Return the (x, y) coordinate for the center point of the cell that contains the specified text.  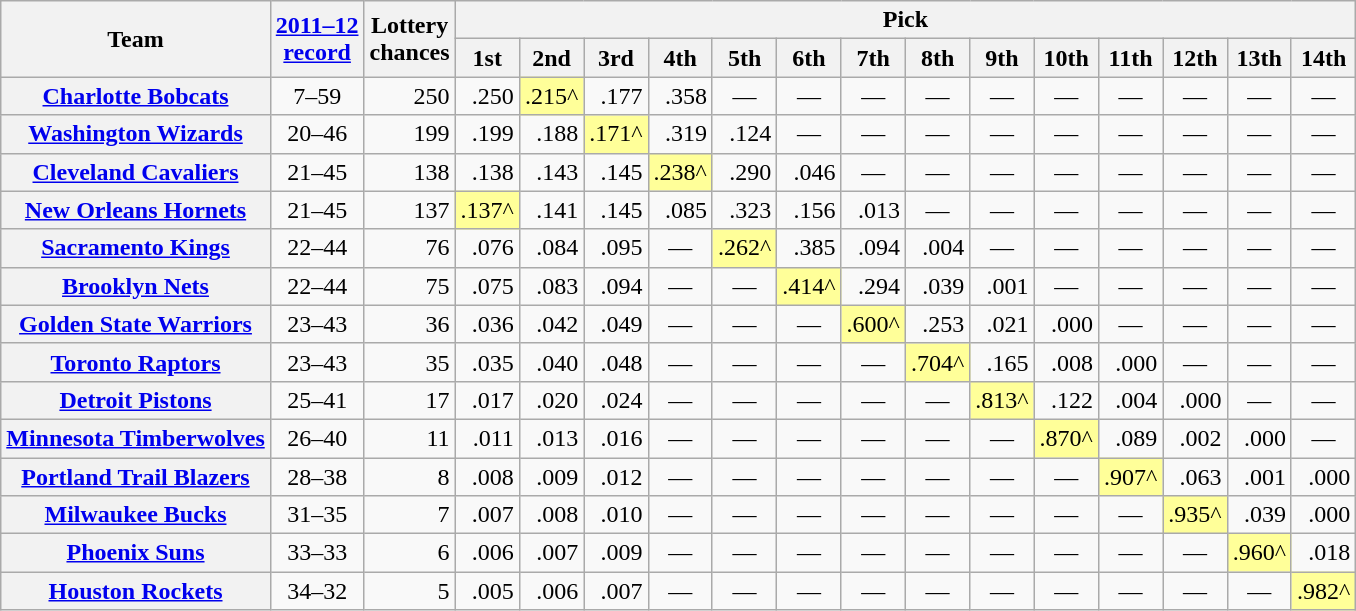
.323 (744, 210)
75 (410, 286)
.171^ (616, 134)
.143 (551, 172)
.982^ (1323, 591)
33–33 (317, 553)
Lotterychances (410, 39)
2011–12record (317, 39)
.177 (616, 96)
.089 (1130, 438)
.017 (487, 400)
5 (410, 591)
20–46 (317, 134)
Sacramento Kings (136, 248)
8 (410, 477)
36 (410, 324)
14th (1323, 58)
Golden State Warriors (136, 324)
.085 (680, 210)
.095 (616, 248)
.048 (616, 362)
.238^ (680, 172)
.358 (680, 96)
.165 (1002, 362)
11th (1130, 58)
.935^ (1195, 515)
.253 (937, 324)
.294 (873, 286)
25–41 (317, 400)
.199 (487, 134)
4th (680, 58)
6 (410, 553)
.049 (616, 324)
.141 (551, 210)
.010 (616, 515)
.016 (616, 438)
New Orleans Hornets (136, 210)
.907^ (1130, 477)
Detroit Pistons (136, 400)
.414^ (809, 286)
250 (410, 96)
76 (410, 248)
.042 (551, 324)
10th (1066, 58)
.020 (551, 400)
199 (410, 134)
Pick (906, 20)
.063 (1195, 477)
.960^ (1259, 553)
17 (410, 400)
Charlotte Bobcats (136, 96)
9th (1002, 58)
.005 (487, 591)
12th (1195, 58)
.138 (487, 172)
.385 (809, 248)
Toronto Raptors (136, 362)
.076 (487, 248)
.215^ (551, 96)
35 (410, 362)
.137^ (487, 210)
.084 (551, 248)
1st (487, 58)
28–38 (317, 477)
.002 (1195, 438)
.600^ (873, 324)
.046 (809, 172)
Portland Trail Blazers (136, 477)
Brooklyn Nets (136, 286)
Phoenix Suns (136, 553)
.870^ (1066, 438)
.704^ (937, 362)
5th (744, 58)
.188 (551, 134)
2nd (551, 58)
13th (1259, 58)
.018 (1323, 553)
.290 (744, 172)
.083 (551, 286)
Minnesota Timberwolves (136, 438)
.036 (487, 324)
26–40 (317, 438)
.156 (809, 210)
.011 (487, 438)
137 (410, 210)
11 (410, 438)
.024 (616, 400)
138 (410, 172)
Team (136, 39)
Milwaukee Bucks (136, 515)
.250 (487, 96)
.040 (551, 362)
6th (809, 58)
34–32 (317, 591)
Cleveland Cavaliers (136, 172)
.122 (1066, 400)
.124 (744, 134)
8th (937, 58)
.075 (487, 286)
.021 (1002, 324)
31–35 (317, 515)
7th (873, 58)
7 (410, 515)
Houston Rockets (136, 591)
7–59 (317, 96)
.319 (680, 134)
3rd (616, 58)
Washington Wizards (136, 134)
.012 (616, 477)
.262^ (744, 248)
.813^ (1002, 400)
.035 (487, 362)
